Search for the cell housing the specified text and yield its (x, y) center coordinate. 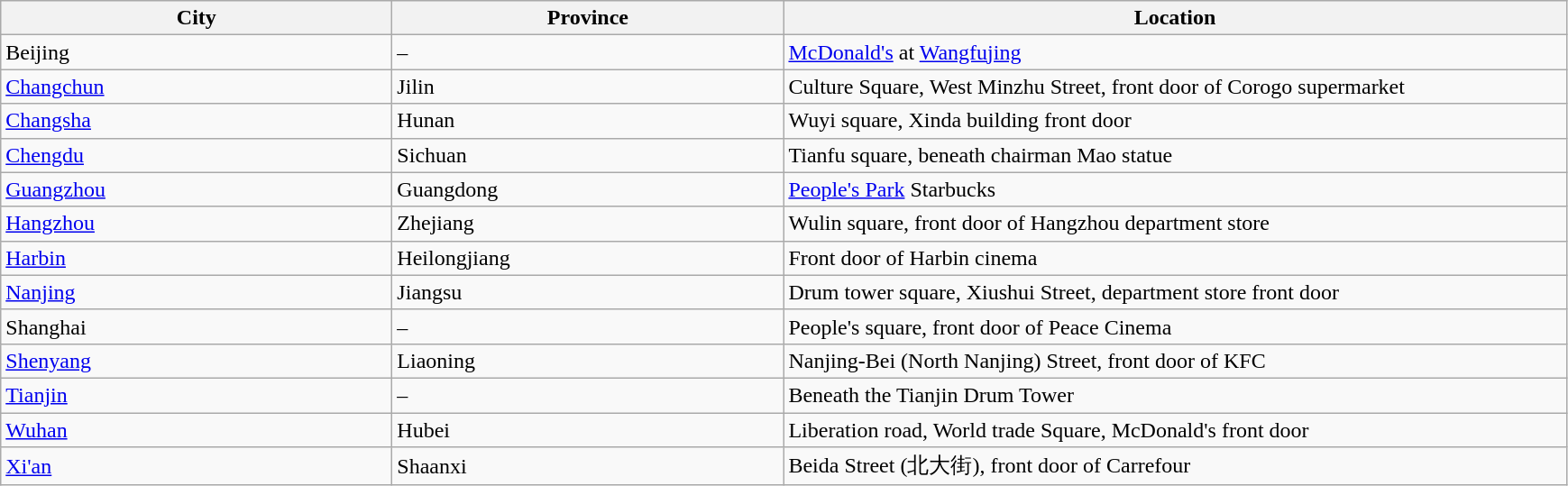
Liberation road, World trade Square, McDonald's front door (1175, 430)
Hubei (588, 430)
City (197, 18)
Changchun (197, 87)
Hunan (588, 121)
People's square, front door of Peace Cinema (1175, 326)
Chengdu (197, 155)
Guangdong (588, 189)
Nanjing (197, 292)
Culture Square, West Minzhu Street, front door of Corogo supermarket (1175, 87)
Shanghai (197, 326)
Location (1175, 18)
Sichuan (588, 155)
Tianfu square, beneath chairman Mao statue (1175, 155)
Harbin (197, 258)
Wulin square, front door of Hangzhou department store (1175, 224)
Beijing (197, 52)
Shaanxi (588, 467)
Zhejiang (588, 224)
McDonald's at Wangfujing (1175, 52)
Nanjing-Bei (North Nanjing) Street, front door of KFC (1175, 361)
Hangzhou (197, 224)
People's Park Starbucks (1175, 189)
Shenyang (197, 361)
Jiangsu (588, 292)
Liaoning (588, 361)
Beida Street (北大街), front door of Carrefour (1175, 467)
Wuhan (197, 430)
Beneath the Tianjin Drum Tower (1175, 395)
Drum tower square, Xiushui Street, department store front door (1175, 292)
Province (588, 18)
Wuyi square, Xinda building front door (1175, 121)
Changsha (197, 121)
Guangzhou (197, 189)
Jilin (588, 87)
Heilongjiang (588, 258)
Front door of Harbin cinema (1175, 258)
Xi'an (197, 467)
Tianjin (197, 395)
